Provide the (x, y) coordinate of the cell's center where the given text is located.  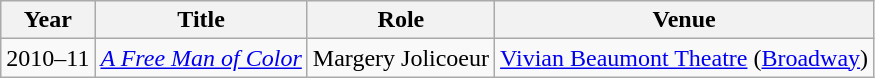
A Free Man of Color (201, 58)
Role (400, 20)
2010–11 (48, 58)
Vivian Beaumont Theatre (Broadway) (684, 58)
Title (201, 20)
Venue (684, 20)
Margery Jolicoeur (400, 58)
Year (48, 20)
